Return (x, y) of the center of cell containing provided text 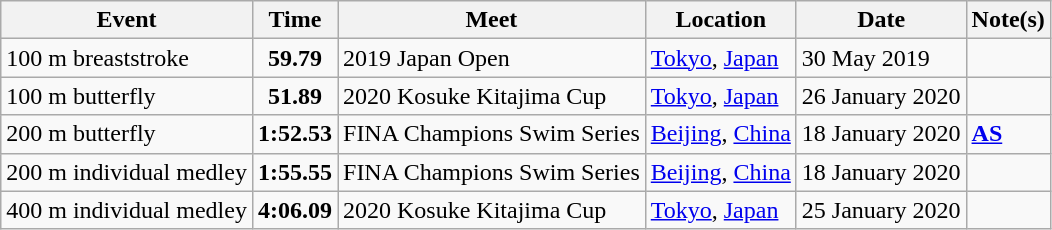
25 January 2020 (881, 210)
Note(s) (1008, 20)
59.79 (294, 58)
30 May 2019 (881, 58)
26 January 2020 (881, 96)
Location (720, 20)
1:52.53 (294, 134)
2019 Japan Open (492, 58)
Event (127, 20)
4:06.09 (294, 210)
Time (294, 20)
200 m butterfly (127, 134)
AS (1008, 134)
1:55.55 (294, 172)
Meet (492, 20)
400 m individual medley (127, 210)
Date (881, 20)
100 m breaststroke (127, 58)
200 m individual medley (127, 172)
100 m butterfly (127, 96)
51.89 (294, 96)
